For the text-containing cell, return its midpoint in (x, y) coordinate format. 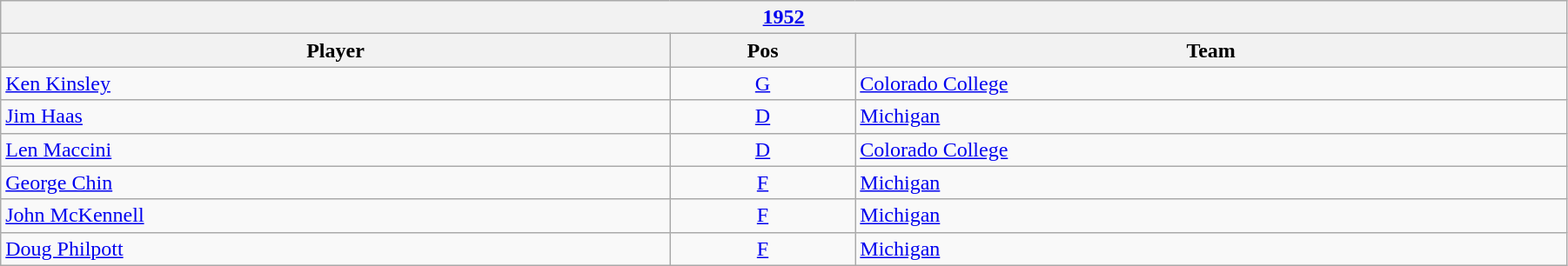
Ken Kinsley (336, 83)
G (762, 83)
George Chin (336, 183)
Jim Haas (336, 116)
Len Maccini (336, 150)
John McKennell (336, 216)
Team (1211, 50)
Player (336, 50)
1952 (784, 17)
Pos (762, 50)
Doug Philpott (336, 249)
